Return the [X, Y] coordinate for the center point of the cell that contains the specified text.  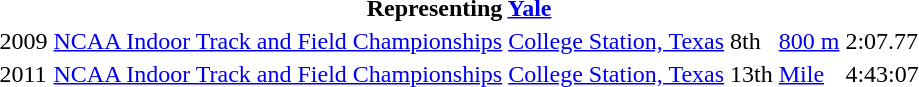
8th [752, 41]
College Station, Texas [616, 41]
800 m [809, 41]
NCAA Indoor Track and Field Championships [278, 41]
